Determine the (x, y) coordinate at the center of the cell enclosing the given text.  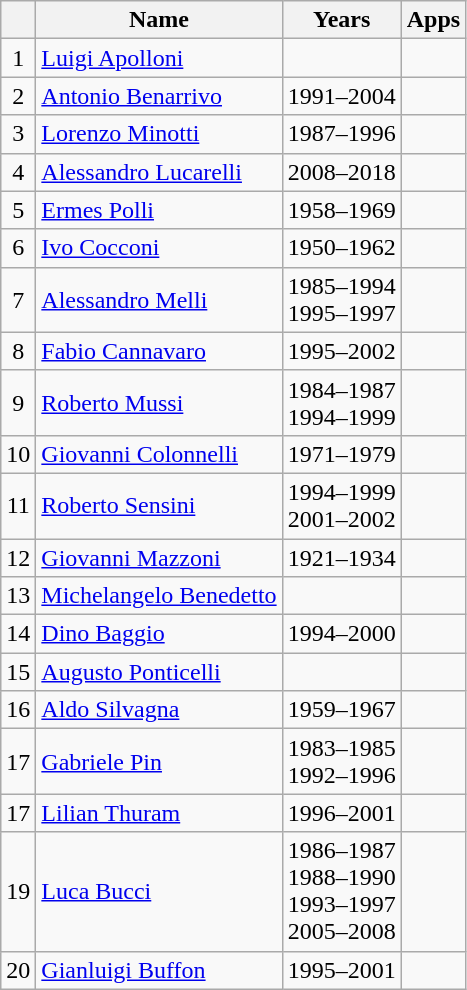
1991–2004 (342, 96)
Apps (433, 20)
5 (18, 210)
Lilian Thuram (159, 813)
Augusto Ponticelli (159, 672)
Dino Baggio (159, 634)
Alessandro Melli (159, 300)
19 (18, 892)
Antonio Benarrivo (159, 96)
15 (18, 672)
1984–19871994–1999 (342, 402)
1994–19992001–2002 (342, 506)
14 (18, 634)
6 (18, 248)
Years (342, 20)
3 (18, 134)
9 (18, 402)
Fabio Cannavaro (159, 351)
Giovanni Colonnelli (159, 454)
1959–1967 (342, 710)
10 (18, 454)
Giovanni Mazzoni (159, 557)
1983–19851992–1996 (342, 762)
1 (18, 58)
1985–19941995–1997 (342, 300)
1995–2001 (342, 970)
Ermes Polli (159, 210)
1958–1969 (342, 210)
1987–1996 (342, 134)
Ivo Cocconi (159, 248)
Aldo Silvagna (159, 710)
Name (159, 20)
2008–2018 (342, 172)
Gianluigi Buffon (159, 970)
Lorenzo Minotti (159, 134)
Roberto Sensini (159, 506)
1950–1962 (342, 248)
1995–2002 (342, 351)
Luigi Apolloni (159, 58)
1986–19871988–19901993–19972005–2008 (342, 892)
Gabriele Pin (159, 762)
Luca Bucci (159, 892)
1921–1934 (342, 557)
16 (18, 710)
Roberto Mussi (159, 402)
Michelangelo Benedetto (159, 596)
20 (18, 970)
11 (18, 506)
12 (18, 557)
1994–2000 (342, 634)
13 (18, 596)
1971–1979 (342, 454)
8 (18, 351)
2 (18, 96)
7 (18, 300)
4 (18, 172)
1996–2001 (342, 813)
Alessandro Lucarelli (159, 172)
